Output the [X, Y] coordinate of the center of the cell containing the given text.  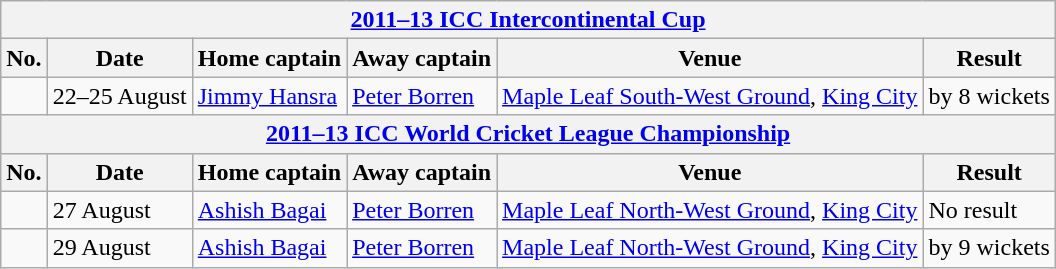
22–25 August [120, 96]
No result [989, 210]
Maple Leaf South-West Ground, King City [710, 96]
by 9 wickets [989, 248]
by 8 wickets [989, 96]
29 August [120, 248]
2011–13 ICC Intercontinental Cup [528, 20]
2011–13 ICC World Cricket League Championship [528, 134]
27 August [120, 210]
Jimmy Hansra [269, 96]
